Return the [X, Y] coordinate for the center point of the cell that contains the specified text.  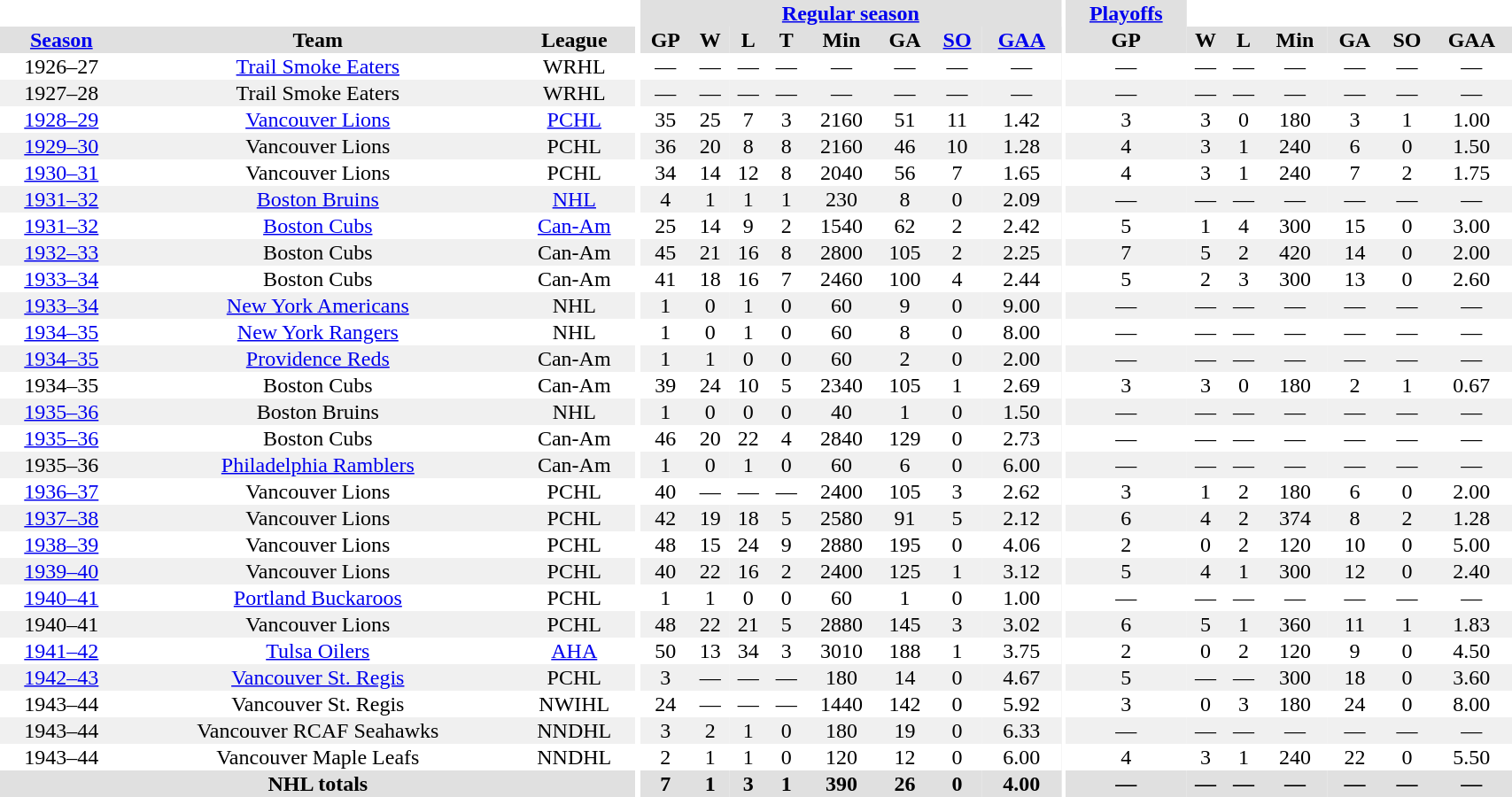
1.75 [1471, 173]
NWIHL [574, 704]
2460 [841, 279]
5.92 [1021, 704]
3.02 [1021, 624]
1.65 [1021, 173]
56 [905, 173]
6.33 [1021, 731]
Playoffs [1127, 13]
4.00 [1021, 784]
125 [905, 571]
50 [665, 651]
51 [905, 120]
Team [318, 40]
2.62 [1021, 491]
142 [905, 704]
1938–39 [62, 545]
100 [905, 279]
Portland Buckaroos [318, 598]
1937–38 [62, 518]
2.40 [1471, 571]
T [787, 40]
4.50 [1471, 651]
145 [905, 624]
1929–30 [62, 146]
5.00 [1471, 545]
3.75 [1021, 651]
New York Rangers [318, 332]
230 [841, 199]
2.12 [1021, 518]
42 [665, 518]
Tulsa Oilers [318, 651]
AHA [574, 651]
3.60 [1471, 677]
1926–27 [62, 66]
5.50 [1471, 757]
2580 [841, 518]
41 [665, 279]
2800 [841, 252]
League [574, 40]
Vancouver RCAF Seahawks [318, 731]
45 [665, 252]
3.12 [1021, 571]
26 [905, 784]
Philadelphia Ramblers [318, 465]
91 [905, 518]
Regular season [850, 13]
1.42 [1021, 120]
1939–40 [62, 571]
Season [62, 40]
1928–29 [62, 120]
1941–42 [62, 651]
0.67 [1471, 385]
129 [905, 438]
NHL totals [318, 784]
2340 [841, 385]
390 [841, 784]
2040 [841, 173]
360 [1295, 624]
1936–37 [62, 491]
9.00 [1021, 306]
New York Americans [318, 306]
2.69 [1021, 385]
2.09 [1021, 199]
420 [1295, 252]
2.44 [1021, 279]
Vancouver Maple Leafs [318, 757]
374 [1295, 518]
39 [665, 385]
3.00 [1471, 226]
195 [905, 545]
2.60 [1471, 279]
1930–31 [62, 173]
1.83 [1471, 624]
1440 [841, 704]
35 [665, 120]
3010 [841, 651]
Providence Reds [318, 359]
188 [905, 651]
1942–43 [62, 677]
1927–28 [62, 93]
1540 [841, 226]
2840 [841, 438]
62 [905, 226]
2.25 [1021, 252]
1932–33 [62, 252]
36 [665, 146]
4.06 [1021, 545]
2.73 [1021, 438]
2.42 [1021, 226]
4.67 [1021, 677]
